Detect which cell encompasses the target text, then output its [X, Y] center coordinate. 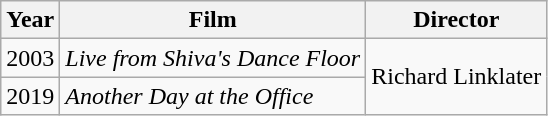
Richard Linklater [456, 77]
Year [30, 20]
2019 [30, 96]
Director [456, 20]
2003 [30, 58]
Another Day at the Office [213, 96]
Live from Shiva's Dance Floor [213, 58]
Film [213, 20]
